Output the [X, Y] coordinate of the center of the cell containing the given text.  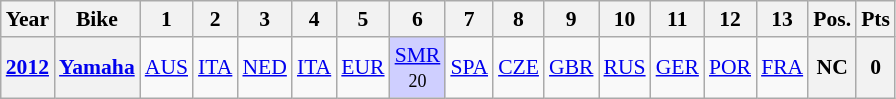
11 [678, 19]
7 [469, 19]
1 [166, 19]
5 [362, 19]
6 [418, 19]
Year [28, 19]
2012 [28, 68]
2 [215, 19]
GER [678, 68]
Yamaha [97, 68]
CZE [518, 68]
RUS [624, 68]
AUS [166, 68]
GBR [572, 68]
FRA [782, 68]
SMR20 [418, 68]
EUR [362, 68]
4 [314, 19]
8 [518, 19]
Pos. [832, 19]
3 [264, 19]
NC [832, 68]
POR [730, 68]
Pts [876, 19]
SPA [469, 68]
9 [572, 19]
Bike [97, 19]
13 [782, 19]
0 [876, 68]
NED [264, 68]
12 [730, 19]
10 [624, 19]
